Return (X, Y) of the center of cell containing provided text 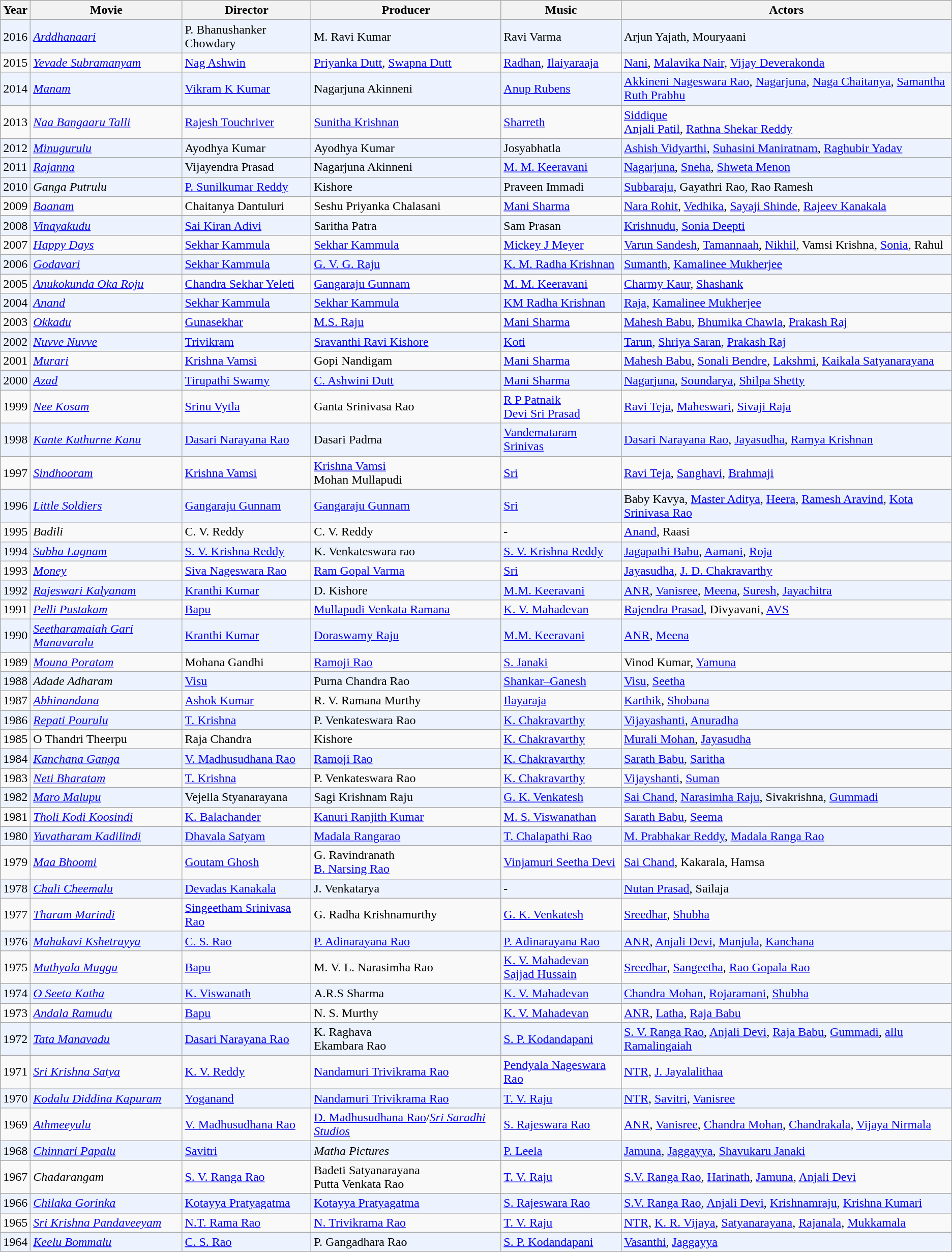
SiddiqueAnjali Patil, Rathna Shekar Reddy (786, 122)
Little Soldiers (106, 505)
P. Bhanushanker Chowdary (247, 37)
1972 (15, 1039)
S.V. Ranga Rao, Anjali Devi, Krishnamraju, Krishna Kumari (786, 1203)
Jayasudha, J. D. Chakravarthy (786, 571)
1986 (15, 720)
N. S. Murthy (406, 1012)
Vasanthi, Jaggayya (786, 1242)
Maro Malupu (106, 797)
Kante Kuthurne Kanu (106, 439)
Mickey J Meyer (561, 245)
Baanam (106, 206)
S. Janaki (561, 662)
Rajeswari Kalyanam (106, 590)
Praveen Immadi (561, 187)
2004 (15, 303)
Yuvatharam Kadilindi (106, 836)
Charmy Kaur, Shashank (786, 283)
Raja, Kamalinee Mukherjee (786, 303)
2002 (15, 342)
Dhavala Satyam (247, 836)
Mohana Gandhi (247, 662)
Saritha Patra (406, 225)
Karthik, Shobana (786, 701)
M. Prabhakar Reddy, Madala Ranga Rao (786, 836)
1997 (15, 473)
Dasari Padma (406, 439)
Shankar–Ganesh (561, 681)
Keelu Bommalu (106, 1242)
1965 (15, 1223)
1968 (15, 1151)
Jagapathi Babu, Aamani, Roja (786, 551)
Tharam Marindi (106, 914)
Repati Pourulu (106, 720)
Gunasekhar (247, 322)
Sri Krishna Pandaveeyam (106, 1223)
Chinnari Papalu (106, 1151)
1987 (15, 701)
Chilaka Gorinka (106, 1203)
Sarath Babu, Saritha (786, 759)
Madala Rangarao (406, 836)
Anand, Raasi (786, 532)
Raja Chandra (247, 739)
Sunitha Krishnan (406, 122)
M. V. L. Narasimha Rao (406, 967)
Arddhanaari (106, 37)
D. Madhusudhana Rao/Sri Saradhi Studios (406, 1125)
P. Gangadhara Rao (406, 1242)
Mahesh Babu, Bhumika Chawla, Prakash Raj (786, 322)
P. Sunilkumar Reddy (247, 187)
1980 (15, 836)
A.R.S Sharma (406, 993)
1985 (15, 739)
Rajesh Touchriver (247, 122)
R P Patnaik Devi Sri Prasad (561, 407)
Vinayakudu (106, 225)
O Seeta Katha (106, 993)
Mouna Poratam (106, 662)
2000 (15, 380)
Pendyala Nageswara Rao (561, 1072)
K. Raghava Ekambara Rao (406, 1039)
1995 (15, 532)
1969 (15, 1125)
Tirupathi Swamy (247, 380)
Producer (406, 10)
Ravi Teja, Maheswari, Sivaji Raja (786, 407)
2003 (15, 322)
Tholi Kodi Koosindi (106, 817)
1967 (15, 1177)
1991 (15, 609)
Actors (786, 10)
Murali Mohan, Jayasudha (786, 739)
Vandemataram Srinivas (561, 439)
C. Ashwini Dutt (406, 380)
1966 (15, 1203)
1999 (15, 407)
Anup Rubens (561, 88)
M. S. Viswanathan (561, 817)
Andala Ramudu (106, 1012)
Badili (106, 532)
Chandra Sekhar Yeleti (247, 283)
Murari (106, 361)
Chaitanya Dantuluri (247, 206)
Subbaraju, Gayathri Rao, Rao Ramesh (786, 187)
Visu (247, 681)
N.T. Rama Rao (247, 1223)
Kanuri Ranjith Kumar (406, 817)
K. Balachander (247, 817)
P. Leela (561, 1151)
Vijayendra Prasad (247, 167)
Koti (561, 342)
Sri Krishna Satya (106, 1072)
Muthyala Muggu (106, 967)
1992 (15, 590)
1977 (15, 914)
Nee Kosam (106, 407)
Maa Bhoomi (106, 862)
Chadarangam (106, 1177)
R. V. Ramana Murthy (406, 701)
Sai Chand, Kakarala, Hamsa (786, 862)
K. Viswanath (247, 993)
Yevade Subramanyam (106, 63)
ANR, Anjali Devi, Manjula, Kanchana (786, 941)
Nara Rohit, Vedhika, Sayaji Shinde, Rajeev Kanakala (786, 206)
Mahakavi Kshetrayya (106, 941)
Minugurulu (106, 148)
Vejella Styanarayana (247, 797)
2011 (15, 167)
Neti Bharatam (106, 778)
Jamuna, Jaggayya, Shavukaru Janaki (786, 1151)
1993 (15, 571)
G. Radha Krishnamurthy (406, 914)
Dasari Narayana Rao, Jayasudha, Ramya Krishnan (786, 439)
2005 (15, 283)
Doraswamy Raju (406, 636)
Movie (106, 10)
Sumanth, Kamalinee Mukherjee (786, 264)
1998 (15, 439)
Okkadu (106, 322)
Nutan Prasad, Sailaja (786, 888)
2006 (15, 264)
Ganga Putrulu (106, 187)
1990 (15, 636)
N. Trivikrama Rao (406, 1223)
1978 (15, 888)
Tarun, Shriya Saran, Prakash Raj (786, 342)
Sharreth (561, 122)
NTR, K. R. Vijaya, Satyanarayana, Rajanala, Mukkamala (786, 1223)
Ashok Kumar (247, 701)
1974 (15, 993)
NTR, Savitri, Vanisree (786, 1098)
S. V. Ranga Rao, Anjali Devi, Raja Babu, Gummadi, allu Ramalingaiah (786, 1039)
M. Ravi Kumar (406, 37)
1964 (15, 1242)
Sagi Krishnam Raju (406, 797)
2012 (15, 148)
Radhan, Ilaiyaraaja (561, 63)
Nagarjuna, Sneha, Shweta Menon (786, 167)
Vijayashanti, Anuradha (786, 720)
G. Ravindranath B. Narsing Rao (406, 862)
ANR, Vanisree, Chandra Mohan, Chandrakala, Vijaya Nirmala (786, 1125)
Year (15, 10)
Purna Chandra Rao (406, 681)
Music (561, 10)
Vinod Kumar, Yamuna (786, 662)
Gopi Nandigam (406, 361)
S.V. Ranga Rao, Harinath, Jamuna, Anjali Devi (786, 1177)
Sravanthi Ravi Kishore (406, 342)
1975 (15, 967)
Subha Lagnam (106, 551)
Nuvve Nuvve (106, 342)
M.S. Raju (406, 322)
Athmeeyulu (106, 1125)
Naa Bangaaru Talli (106, 122)
2013 (15, 122)
Ashish Vidyarthi, Suhasini Maniratnam, Raghubir Yadav (786, 148)
1971 (15, 1072)
Varun Sandesh, Tamannaah, Nikhil, Vamsi Krishna, Sonia, Rahul (786, 245)
Siva Nageswara Rao (247, 571)
Manam (106, 88)
Devadas Kanakala (247, 888)
Sreedhar, Sangeetha, Rao Gopala Rao (786, 967)
Baby Kavya, Master Aditya, Heera, Ramesh Aravind, Kota Srinivasa Rao (786, 505)
NTR, J. Jayalalithaa (786, 1072)
2001 (15, 361)
Chali Cheemalu (106, 888)
Krishna Vamsi Mohan Mullapudi (406, 473)
ANR, Vanisree, Meena, Suresh, Jayachitra (786, 590)
1984 (15, 759)
G. V. G. Raju (406, 264)
Sreedhar, Shubha (786, 914)
2010 (15, 187)
Anand (106, 303)
Akkineni Nageswara Rao, Nagarjuna, Naga Chaitanya, Samantha Ruth Prabhu (786, 88)
Matha Pictures (406, 1151)
Seshu Priyanka Chalasani (406, 206)
Sarath Babu, Seema (786, 817)
Anukokunda Oka Roju (106, 283)
Money (106, 571)
Mullapudi Venkata Ramana (406, 609)
2009 (15, 206)
Savitri (247, 1151)
1988 (15, 681)
T. Chalapathi Rao (561, 836)
Trivikram (247, 342)
Krishnudu, Sonia Deepti (786, 225)
J. Venkatarya (406, 888)
Director (247, 10)
Priyanka Dutt, Swapna Dutt (406, 63)
Nag Ashwin (247, 63)
ANR, Latha, Raja Babu (786, 1012)
1970 (15, 1098)
ANR, Meena (786, 636)
Tata Manavadu (106, 1039)
Yoganand (247, 1098)
1982 (15, 797)
Ravi Teja, Sanghavi, Brahmaji (786, 473)
K. Venkateswara rao (406, 551)
K. V. Mahadevan Sajjad Hussain (561, 967)
1994 (15, 551)
Godavari (106, 264)
Rajanna (106, 167)
2016 (15, 37)
Singeetham Srinivasa Rao (247, 914)
Vinjamuri Seetha Devi (561, 862)
2015 (15, 63)
Arjun Yajath, Mouryaani (786, 37)
1976 (15, 941)
Josyabhatla (561, 148)
1981 (15, 817)
Abhinandana (106, 701)
Pelli Pustakam (106, 609)
Nani, Malavika Nair, Vijay Deverakonda (786, 63)
Kanchana Ganga (106, 759)
2014 (15, 88)
Ram Gopal Varma (406, 571)
KM Radha Krishnan (561, 303)
Goutam Ghosh (247, 862)
O Thandri Theerpu (106, 739)
Sam Prasan (561, 225)
Adade Adharam (106, 681)
D. Kishore (406, 590)
Badeti Satyanarayana Putta Venkata Rao (406, 1177)
Ilayaraja (561, 701)
Ganta Srinivasa Rao (406, 407)
Kodalu Diddina Kapuram (106, 1098)
Sai Kiran Adivi (247, 225)
K. M. Radha Krishnan (561, 264)
Ravi Varma (561, 37)
Mahesh Babu, Sonali Bendre, Lakshmi, Kaikala Satyanarayana (786, 361)
Happy Days (106, 245)
S. V. Ranga Rao (247, 1177)
Chandra Mohan, Rojaramani, Shubha (786, 993)
2007 (15, 245)
Seetharamaiah Gari Manavaralu (106, 636)
1979 (15, 862)
Azad (106, 380)
1989 (15, 662)
Visu, Seetha (786, 681)
Srinu Vytla (247, 407)
Vijayshanti, Suman (786, 778)
1983 (15, 778)
Nagarjuna, Soundarya, Shilpa Shetty (786, 380)
Sai Chand, Narasimha Raju, Sivakrishna, Gummadi (786, 797)
2008 (15, 225)
Vikram K Kumar (247, 88)
Sindhooram (106, 473)
1996 (15, 505)
1973 (15, 1012)
Rajendra Prasad, Divyavani, AVS (786, 609)
K. V. Reddy (247, 1072)
